Return (X, Y) of the center of cell containing provided text 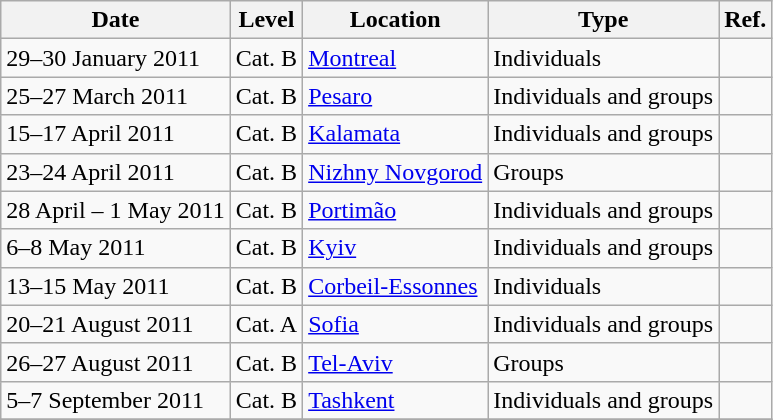
Type (604, 20)
Level (266, 20)
15–17 April 2011 (116, 134)
Location (396, 20)
Kyiv (396, 248)
Nizhny Novgorod (396, 172)
Tashkent (396, 400)
25–27 March 2011 (116, 96)
Corbeil-Essonnes (396, 286)
5–7 September 2011 (116, 400)
Tel-Aviv (396, 362)
28 April – 1 May 2011 (116, 210)
13–15 May 2011 (116, 286)
Portimão (396, 210)
Kalamata (396, 134)
26–27 August 2011 (116, 362)
Date (116, 20)
Sofia (396, 324)
Ref. (746, 20)
Montreal (396, 58)
20–21 August 2011 (116, 324)
Pesaro (396, 96)
6–8 May 2011 (116, 248)
23–24 April 2011 (116, 172)
Cat. A (266, 324)
29–30 January 2011 (116, 58)
